Find where the given text appears and provide that cell's center as [x, y] coordinate. 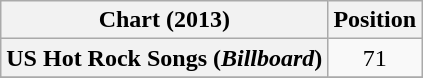
US Hot Rock Songs (Billboard) [164, 58]
Position [375, 20]
Chart (2013) [164, 20]
71 [375, 58]
